Return [X, Y] of the center of cell containing provided text 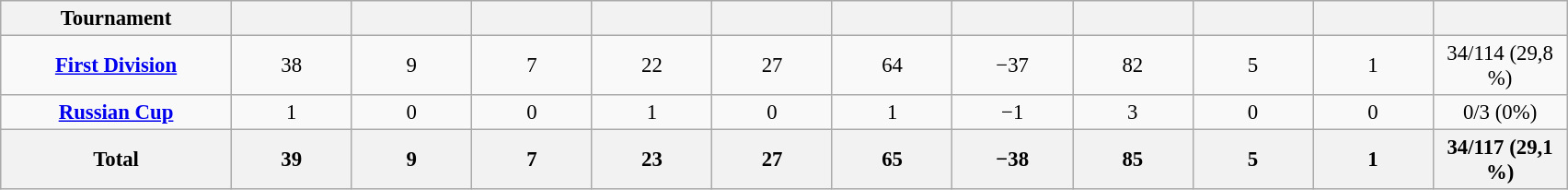
3 [1134, 113]
38 [291, 66]
Total [116, 160]
65 [893, 160]
82 [1134, 66]
First Division [116, 66]
−1 [1012, 113]
39 [291, 160]
34/114 (29,8 %) [1500, 66]
85 [1134, 160]
23 [651, 160]
22 [651, 66]
0/3 (0%) [1500, 113]
Tournament [116, 18]
−38 [1012, 160]
64 [893, 66]
34/117 (29,1 %) [1500, 160]
−37 [1012, 66]
Russian Cup [116, 113]
